Determine the [x, y] coordinate at the center of the cell enclosing the given text.  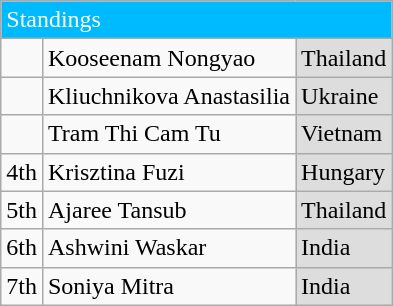
Krisztina Fuzi [168, 172]
Tram Thi Cam Tu [168, 134]
Standings [196, 20]
6th [22, 248]
Vietnam [344, 134]
Ukraine [344, 96]
Kooseenam Nongyao [168, 58]
Ashwini Waskar [168, 248]
Ajaree Tansub [168, 210]
Kliuchnikova Anastasilia [168, 96]
5th [22, 210]
4th [22, 172]
7th [22, 286]
Hungary [344, 172]
Soniya Mitra [168, 286]
